Return [X, Y] of the center of cell containing provided text 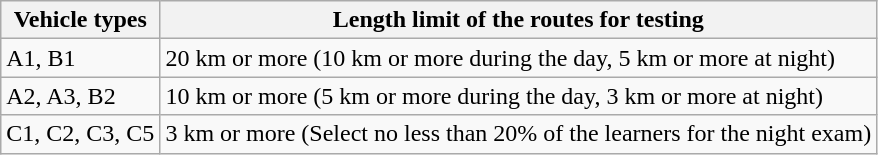
Vehicle types [80, 20]
Length limit of the routes for testing [518, 20]
A1, B1 [80, 58]
20 km or more (10 km or more during the day, 5 km or more at night) [518, 58]
A2, A3, B2 [80, 96]
C1, C2, C3, C5 [80, 134]
10 km or more (5 km or more during the day, 3 km or more at night) [518, 96]
3 km or more (Select no less than 20% of the learners for the night exam) [518, 134]
